Return [x, y] of the center of cell containing provided text 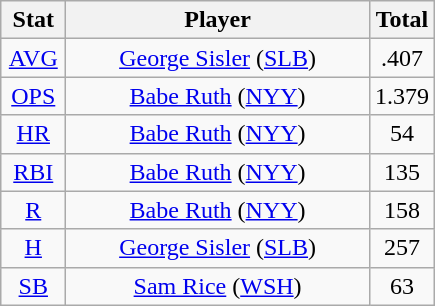
OPS [34, 96]
54 [402, 134]
135 [402, 172]
H [34, 248]
1.379 [402, 96]
HR [34, 134]
R [34, 210]
Stat [34, 20]
AVG [34, 58]
.407 [402, 58]
158 [402, 210]
257 [402, 248]
SB [34, 286]
63 [402, 286]
Player [218, 20]
Total [402, 20]
RBI [34, 172]
Sam Rice (WSH) [218, 286]
